Identify which cell holds the provided text, then report its [x, y] central coordinate. 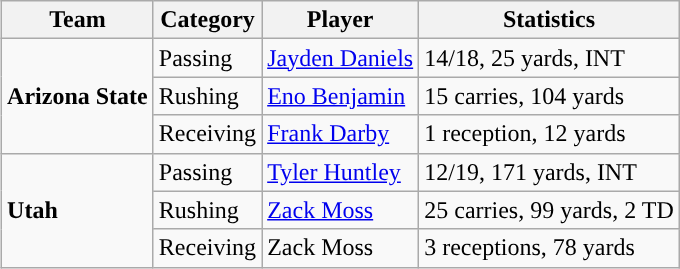
3 receptions, 78 yards [550, 248]
Jayden Daniels [340, 58]
Eno Benjamin [340, 96]
Team [78, 20]
Statistics [550, 20]
Tyler Huntley [340, 172]
1 reception, 12 yards [550, 134]
Category [207, 20]
Player [340, 20]
12/19, 171 yards, INT [550, 172]
Arizona State [78, 96]
25 carries, 99 yards, 2 TD [550, 210]
15 carries, 104 yards [550, 96]
14/18, 25 yards, INT [550, 58]
Frank Darby [340, 134]
Utah [78, 210]
